Provide the (x, y) coordinate of the cell's center where the given text is located.  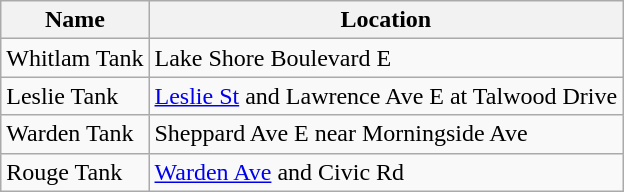
Rouge Tank (75, 172)
Sheppard Ave E near Morningside Ave (386, 134)
Whitlam Tank (75, 58)
Warden Tank (75, 134)
Warden Ave and Civic Rd (386, 172)
Lake Shore Boulevard E (386, 58)
Name (75, 20)
Leslie St and Lawrence Ave E at Talwood Drive (386, 96)
Location (386, 20)
Leslie Tank (75, 96)
